Return the [X, Y] coordinate for the center point of the cell that contains the specified text.  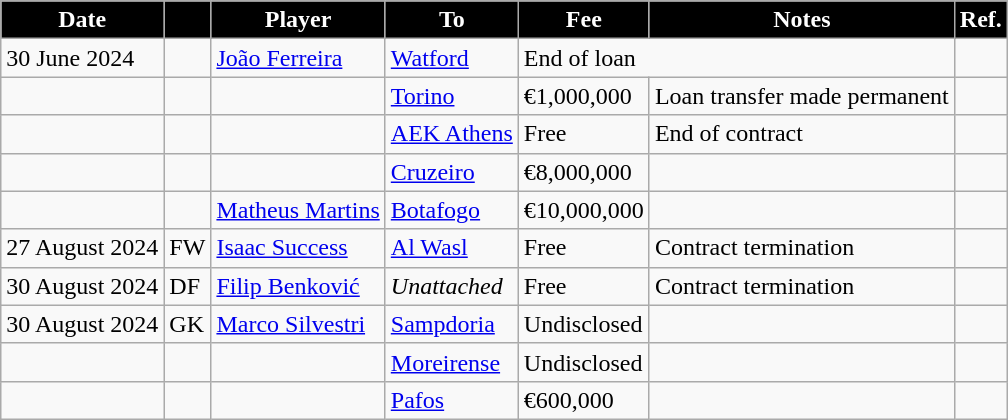
End of loan [736, 58]
Marco Silvestri [298, 324]
GK [188, 324]
€600,000 [584, 400]
To [452, 20]
30 June 2024 [82, 58]
Unattached [452, 286]
Isaac Success [298, 248]
AEK Athens [452, 134]
Notes [802, 20]
DF [188, 286]
Cruzeiro [452, 172]
Moreirense [452, 362]
€10,000,000 [584, 210]
Player [298, 20]
Date [82, 20]
Torino [452, 96]
João Ferreira [298, 58]
€8,000,000 [584, 172]
Botafogo [452, 210]
Al Wasl [452, 248]
Ref. [980, 20]
Filip Benković [298, 286]
€1,000,000 [584, 96]
Pafos [452, 400]
Loan transfer made permanent [802, 96]
Sampdoria [452, 324]
Watford [452, 58]
End of contract [802, 134]
Fee [584, 20]
FW [188, 248]
Matheus Martins [298, 210]
27 August 2024 [82, 248]
